Extract the [x, y] coordinate from the center of the cell holding the provided text.  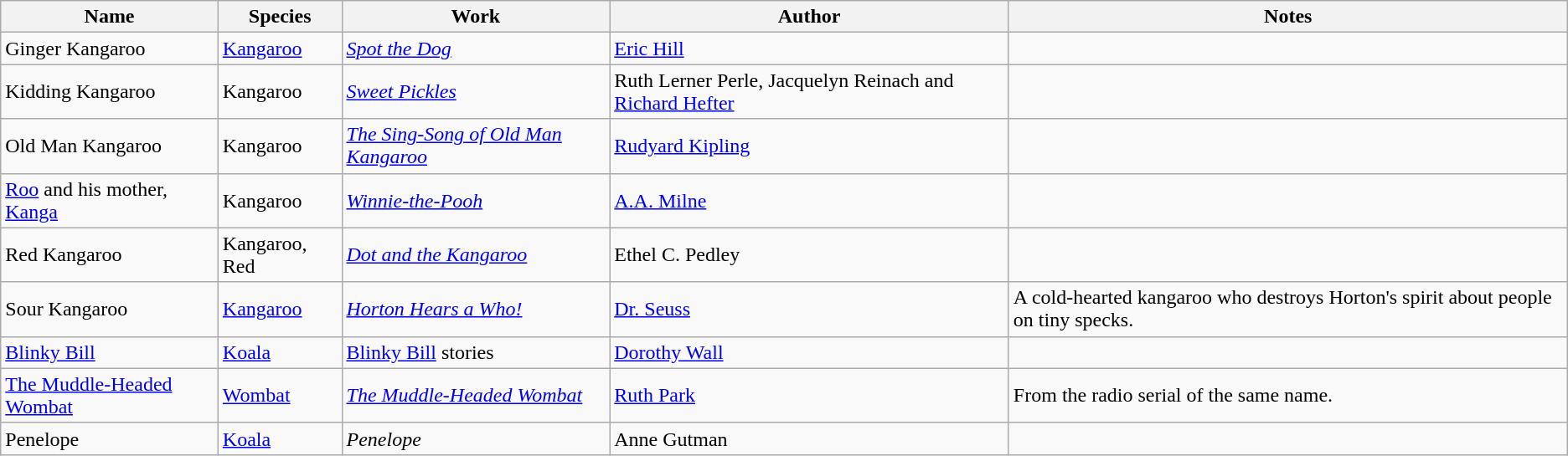
A.A. Milne [809, 201]
Kangaroo, Red [280, 254]
Ethel C. Pedley [809, 254]
Sweet Pickles [476, 92]
Winnie-the-Pooh [476, 201]
Horton Hears a Who! [476, 310]
Dr. Seuss [809, 310]
Red Kangaroo [110, 254]
Dot and the Kangaroo [476, 254]
Spot the Dog [476, 49]
Ruth Lerner Perle, Jacquelyn Reinach and Richard Hefter [809, 92]
From the radio serial of the same name. [1288, 395]
Kidding Kangaroo [110, 92]
Eric Hill [809, 49]
Dorothy Wall [809, 352]
Name [110, 17]
Ruth Park [809, 395]
Work [476, 17]
Species [280, 17]
Old Man Kangaroo [110, 146]
Rudyard Kipling [809, 146]
Notes [1288, 17]
The Sing-Song of Old Man Kangaroo [476, 146]
Roo and his mother, Kanga [110, 201]
Sour Kangaroo [110, 310]
Ginger Kangaroo [110, 49]
Blinky Bill [110, 352]
Wombat [280, 395]
Blinky Bill stories [476, 352]
Author [809, 17]
A cold-hearted kangaroo who destroys Horton's spirit about people on tiny specks. [1288, 310]
Anne Gutman [809, 438]
